Extract the (x, y) coordinate from the center of the cell holding the provided text.  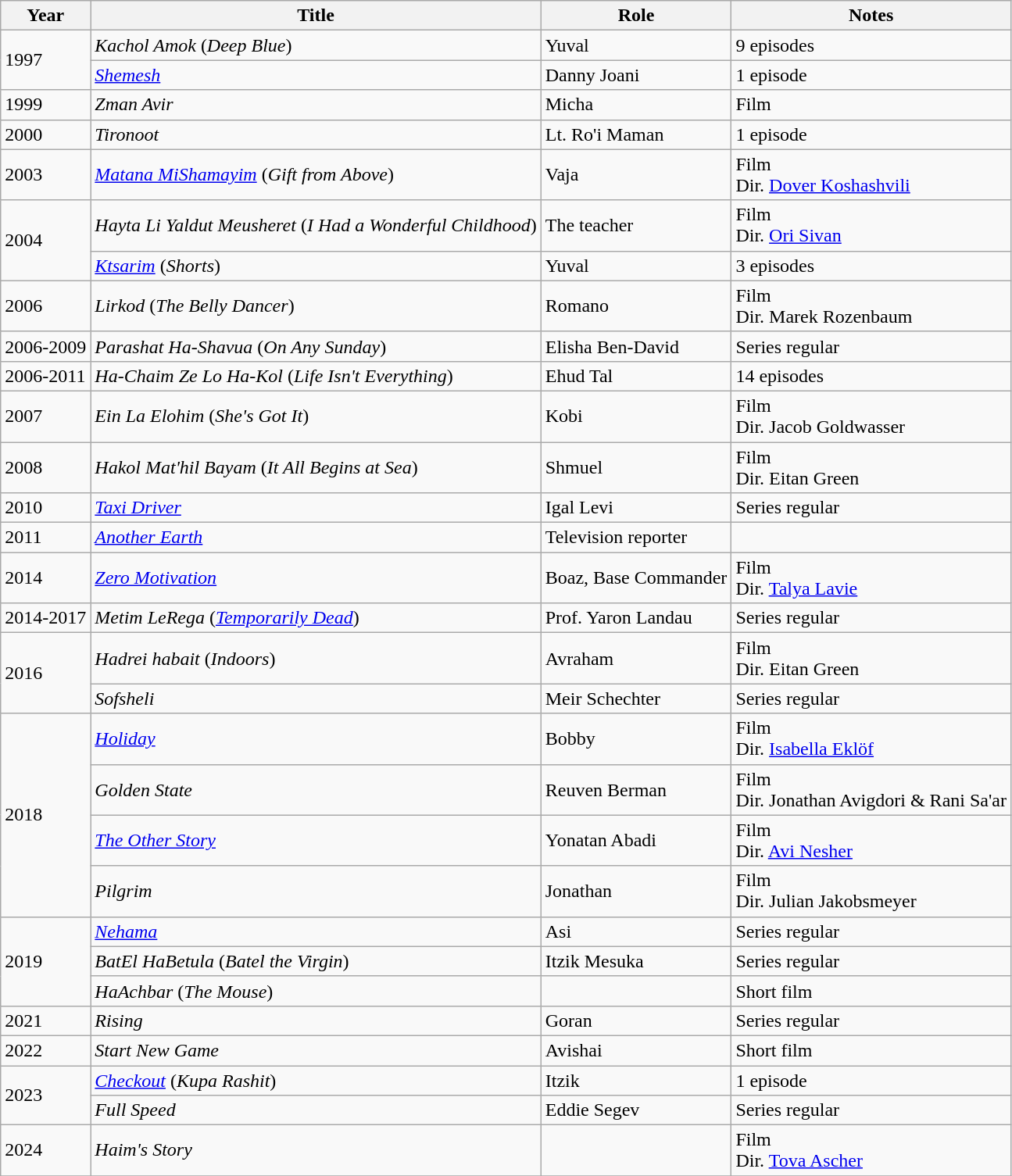
2024 (45, 1150)
Year (45, 16)
HaAchbar (The Mouse) (316, 991)
Film (871, 105)
2016 (45, 674)
Elisha Ben-David (636, 346)
Sofsheli (316, 699)
Hayta Li Yaldut Meusheret (I Had a Wonderful Childhood) (316, 225)
Tironoot (316, 134)
Prof. Yaron Landau (636, 618)
Zero Motivation (316, 578)
Igal Levi (636, 508)
Reuven Berman (636, 789)
The Other Story (316, 841)
Ehud Tal (636, 376)
Pilgrim (316, 891)
Hadrei habait (Indoors) (316, 658)
Avishai (636, 1050)
Boaz, Base Commander (636, 578)
BatEl HaBetula (Batel the Virgin) (316, 961)
3 episodes (871, 266)
Parashat Ha-Shavua (On Any Sunday) (316, 346)
Metim LeRega (Temporarily Dead) (316, 618)
Goran (636, 1021)
2010 (45, 508)
Itzik Mesuka (636, 961)
2011 (45, 538)
Zman Avir (316, 105)
Holiday (316, 739)
Shemesh (316, 75)
Title (316, 16)
Bobby (636, 739)
2014-2017 (45, 618)
Lirkod (The Belly Dancer) (316, 306)
Meir Schechter (636, 699)
FilmDir. Jacob Goldwasser (871, 416)
Kachol Amok (Deep Blue) (316, 45)
Jonathan (636, 891)
FilmDir. Marek Rozenbaum (871, 306)
Nehama (316, 931)
2022 (45, 1050)
2021 (45, 1021)
FilmDir. Avi Nesher (871, 841)
2018 (45, 815)
Role (636, 16)
Matana MiShamayim (Gift from Above) (316, 175)
Yonatan Abadi (636, 841)
1997 (45, 60)
2004 (45, 241)
2008 (45, 467)
2007 (45, 416)
FilmDir. Isabella Eklöf (871, 739)
Golden State (316, 789)
FilmDir. Julian Jakobsmeyer (871, 891)
14 episodes (871, 376)
Start New Game (316, 1050)
2003 (45, 175)
Hakol Mat'hil Bayam (It All Begins at Sea) (316, 467)
Romano (636, 306)
Avraham (636, 658)
2006 (45, 306)
Full Speed (316, 1110)
FilmDir. Ori Sivan (871, 225)
2006-2011 (45, 376)
Ha-Chaim Ze Lo Ha-Kol (Life Isn't Everything) (316, 376)
Haim's Story (316, 1150)
Television reporter (636, 538)
Rising (316, 1021)
Asi (636, 931)
1999 (45, 105)
Eddie Segev (636, 1110)
FilmDir. Talya Lavie (871, 578)
Notes (871, 16)
Ktsarim (Shorts) (316, 266)
9 episodes (871, 45)
2014 (45, 578)
Taxi Driver (316, 508)
Kobi (636, 416)
2000 (45, 134)
Shmuel (636, 467)
Micha (636, 105)
Danny Joani (636, 75)
The teacher (636, 225)
2006-2009 (45, 346)
Vaja (636, 175)
Another Earth (316, 538)
2019 (45, 961)
Lt. Ro'i Maman (636, 134)
Checkout (Kupa Rashit) (316, 1081)
Ein La Elohim (She's Got It) (316, 416)
FilmDir. Jonathan Avigdori & Rani Sa'ar (871, 789)
Itzik (636, 1081)
FilmDir. Tova Ascher (871, 1150)
FilmDir. Dover Koshashvili (871, 175)
2023 (45, 1096)
